Return the (X, Y) coordinate for the center point of the cell that contains the specified text.  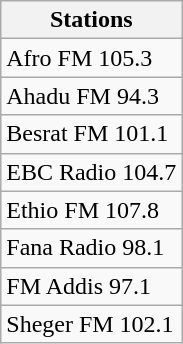
EBC Radio 104.7 (92, 172)
Fana Radio 98.1 (92, 248)
FM Addis 97.1 (92, 286)
Stations (92, 20)
Afro FM 105.3 (92, 58)
Ahadu FM 94.3 (92, 96)
Sheger FM 102.1 (92, 324)
Besrat FM 101.1 (92, 134)
Ethio FM 107.8 (92, 210)
